From the cell containing the given text, extract its center point as (X, Y) coordinate. 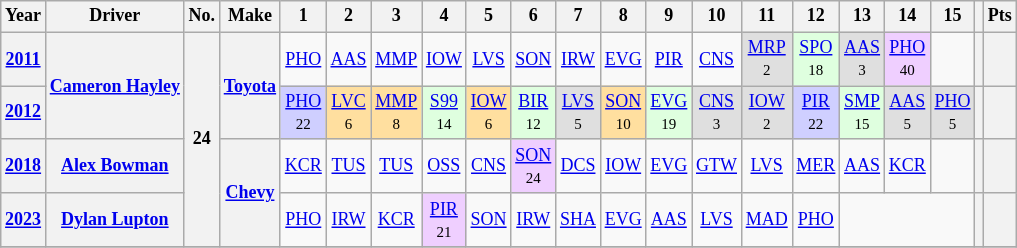
SHA (578, 220)
1 (303, 16)
PIR21 (444, 220)
MER (816, 166)
MRP2 (766, 59)
CNS3 (717, 113)
LVS5 (578, 113)
Pts (1000, 16)
Alex Bowman (114, 166)
3 (396, 16)
SON24 (534, 166)
8 (623, 16)
BIR12 (534, 113)
Driver (114, 16)
7 (578, 16)
15 (952, 16)
PHO5 (952, 113)
SON10 (623, 113)
PHO40 (907, 59)
IOW6 (488, 113)
Make (250, 16)
AAS3 (862, 59)
14 (907, 16)
24 (202, 140)
No. (202, 16)
LVC6 (348, 113)
S9914 (444, 113)
9 (669, 16)
PIR (669, 59)
10 (717, 16)
2 (348, 16)
5 (488, 16)
SPO18 (816, 59)
2018 (24, 166)
PIR22 (816, 113)
4 (444, 16)
12 (816, 16)
Dylan Lupton (114, 220)
2023 (24, 220)
MAD (766, 220)
SMP15 (862, 113)
6 (534, 16)
2011 (24, 59)
Year (24, 16)
IOW2 (766, 113)
EVG19 (669, 113)
13 (862, 16)
GTW (717, 166)
Chevy (250, 192)
DCS (578, 166)
PHO22 (303, 113)
2012 (24, 113)
11 (766, 16)
Cameron Hayley (114, 86)
MMP8 (396, 113)
MMP (396, 59)
Toyota (250, 86)
OSS (444, 166)
AAS5 (907, 113)
